Provide the (X, Y) coordinate of the cell's center where the given text is located.  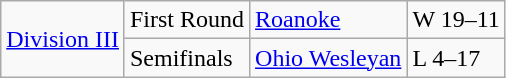
First Round (186, 20)
Semifinals (186, 58)
L 4–17 (456, 58)
W 19–11 (456, 20)
Roanoke (328, 20)
Ohio Wesleyan (328, 58)
Division III (63, 39)
